Locate the cell with the specified text and output its (x, y) center coordinate. 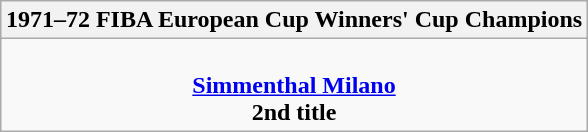
1971–72 FIBA European Cup Winners' Cup Champions (294, 20)
Simmenthal Milano 2nd title (294, 85)
